From the cell containing the given text, extract its center point as [x, y] coordinate. 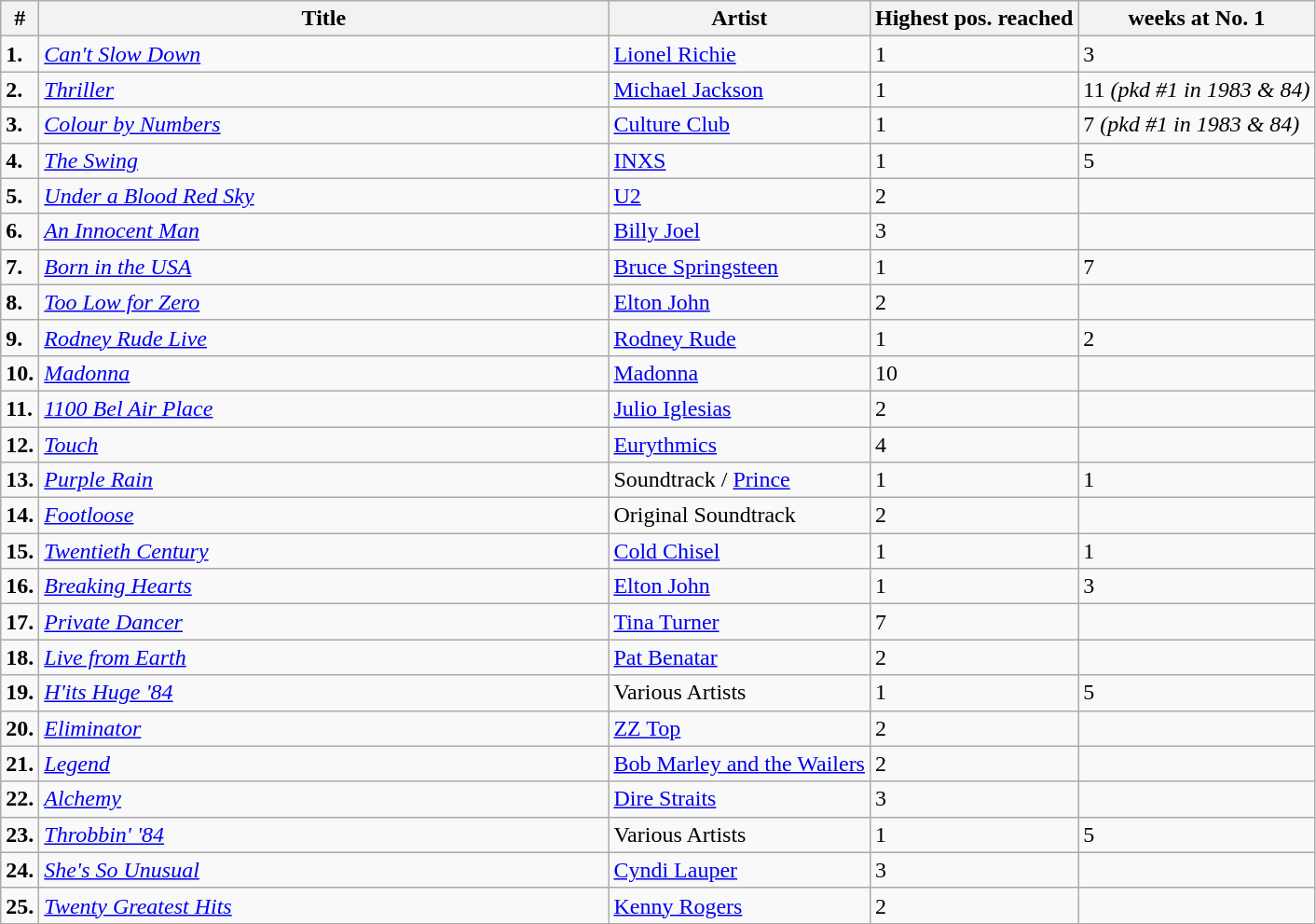
# [21, 19]
11 (pkd #1 in 1983 & 84) [1197, 90]
Thriller [324, 90]
Tina Turner [740, 622]
Under a Blood Red Sky [324, 196]
Twentieth Century [324, 551]
Eurythmics [740, 445]
ZZ Top [740, 728]
Bruce Springsteen [740, 267]
22. [21, 799]
Dire Straits [740, 799]
Bob Marley and the Wailers [740, 764]
9. [21, 338]
Lionel Richie [740, 54]
Can't Slow Down [324, 54]
U2 [740, 196]
2. [21, 90]
Soundtrack / Prince [740, 480]
Artist [740, 19]
Billy Joel [740, 231]
Cyndi Lauper [740, 870]
5. [21, 196]
1100 Bel Air Place [324, 408]
Too Low for Zero [324, 302]
An Innocent Man [324, 231]
She's So Unusual [324, 870]
15. [21, 551]
Original Soundtrack [740, 516]
Legend [324, 764]
Julio Iglesias [740, 408]
4 [973, 445]
16. [21, 586]
Culture Club [740, 125]
H'its Huge '84 [324, 693]
12. [21, 445]
17. [21, 622]
Title [324, 19]
4. [21, 160]
7. [21, 267]
Rodney Rude Live [324, 338]
The Swing [324, 160]
18. [21, 657]
13. [21, 480]
Alchemy [324, 799]
1. [21, 54]
Footloose [324, 516]
Throbbin' '84 [324, 834]
Breaking Hearts [324, 586]
Pat Benatar [740, 657]
Private Dancer [324, 622]
INXS [740, 160]
Born in the USA [324, 267]
Rodney Rude [740, 338]
19. [21, 693]
7 (pkd #1 in 1983 & 84) [1197, 125]
Twenty Greatest Hits [324, 905]
21. [21, 764]
23. [21, 834]
14. [21, 516]
10 [973, 373]
20. [21, 728]
8. [21, 302]
3. [21, 125]
weeks at No. 1 [1197, 19]
Live from Earth [324, 657]
6. [21, 231]
Cold Chisel [740, 551]
Highest pos. reached [973, 19]
Colour by Numbers [324, 125]
Purple Rain [324, 480]
Touch [324, 445]
Michael Jackson [740, 90]
Kenny Rogers [740, 905]
11. [21, 408]
24. [21, 870]
10. [21, 373]
Eliminator [324, 728]
25. [21, 905]
